Capture the cell that displays the provided text and extract its [x, y] central coordinate. 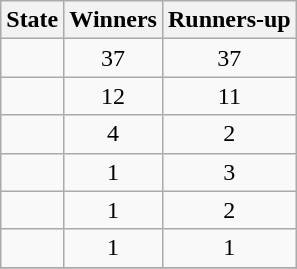
State [32, 20]
Runners-up [229, 20]
3 [229, 172]
11 [229, 96]
12 [114, 96]
4 [114, 134]
Winners [114, 20]
